Scan for the cell matching the given text and deliver its (X, Y) coordinate at center. 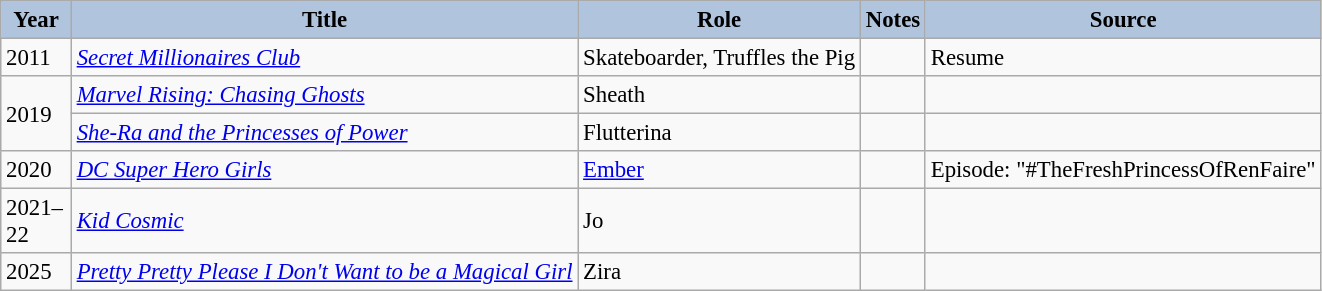
Resume (1123, 58)
Sheath (720, 95)
2011 (36, 58)
2021–22 (36, 222)
She-Ra and the Princesses of Power (324, 133)
Skateboarder, Truffles the Pig (720, 58)
Episode: "#TheFreshPrincessOfRenFaire" (1123, 170)
Marvel Rising: Chasing Ghosts (324, 95)
Jo (720, 222)
Notes (892, 20)
2020 (36, 170)
Flutterina (720, 133)
DC Super Hero Girls (324, 170)
2019 (36, 114)
Kid Cosmic (324, 222)
Ember (720, 170)
Secret Millionaires Club (324, 58)
Source (1123, 20)
Year (36, 20)
Role (720, 20)
Title (324, 20)
